Determine the [X, Y] coordinate at the center of the cell enclosing the given text.  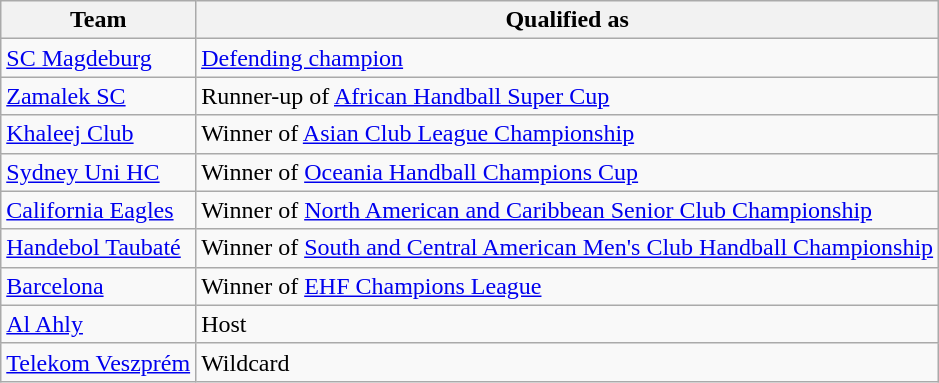
Winner of EHF Champions League [568, 286]
Defending champion [568, 58]
Al Ahly [98, 324]
Telekom Veszprém [98, 362]
Winner of North American and Caribbean Senior Club Championship [568, 210]
Wildcard [568, 362]
Runner-up of African Handball Super Cup [568, 96]
Sydney Uni HC [98, 172]
Handebol Taubaté [98, 248]
California Eagles [98, 210]
Host [568, 324]
Winner of Oceania Handball Champions Cup [568, 172]
Barcelona [98, 286]
Winner of Asian Club League Championship [568, 134]
Winner of South and Central American Men's Club Handball Championship [568, 248]
Khaleej Club [98, 134]
Zamalek SC [98, 96]
Qualified as [568, 20]
Team [98, 20]
SC Magdeburg [98, 58]
